Pinpoint the cell where the given text exists, returning its (x, y) midpoint coordinate. 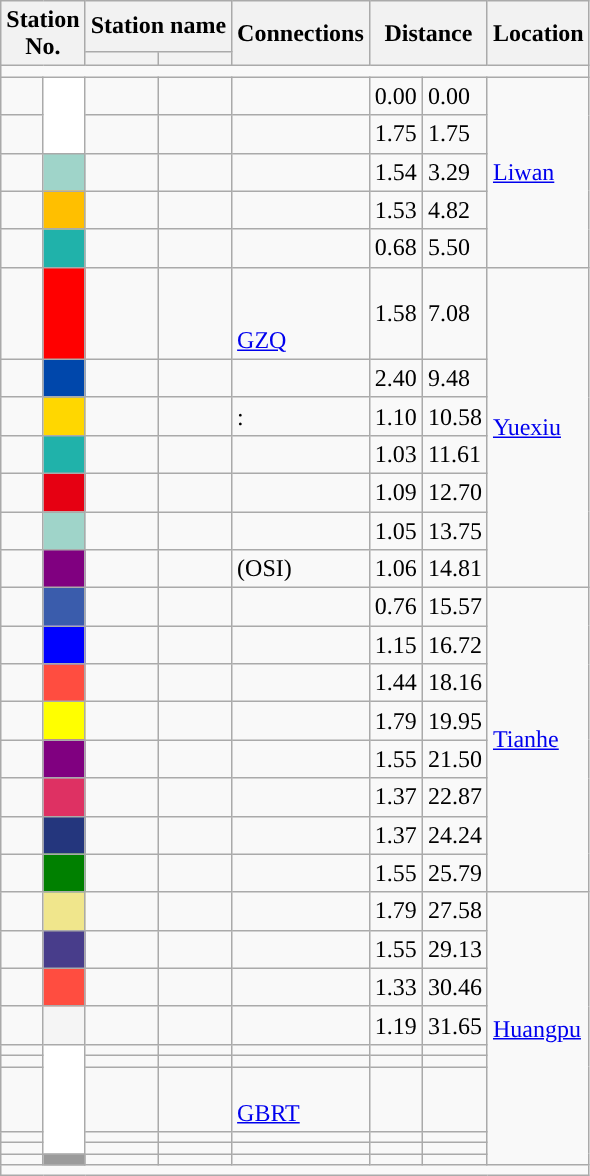
Liwan (538, 172)
(OSI) (301, 569)
GZQ (301, 313)
18.16 (454, 683)
27.58 (454, 911)
Station name (158, 26)
10.58 (454, 416)
7.08 (454, 313)
0.68 (396, 248)
1.10 (396, 416)
21.50 (454, 759)
Location (538, 34)
GBRT (301, 1098)
Tianhe (538, 740)
1.58 (396, 313)
15.57 (454, 607)
3.29 (454, 172)
1.05 (396, 531)
1.06 (396, 569)
Yuexiu (538, 427)
14.81 (454, 569)
5.50 (454, 248)
1.15 (396, 645)
22.87 (454, 797)
2.40 (396, 378)
11.61 (454, 454)
1.53 (396, 210)
31.65 (454, 1025)
19.95 (454, 721)
1.44 (396, 683)
1.19 (396, 1025)
1.03 (396, 454)
24.24 (454, 835)
Connections (301, 34)
Distance (428, 34)
1.54 (396, 172)
1.09 (396, 492)
9.48 (454, 378)
0.76 (396, 607)
4.82 (454, 210)
12.70 (454, 492)
Huangpu (538, 1028)
29.13 (454, 949)
13.75 (454, 531)
25.79 (454, 873)
StationNo. (43, 34)
: (301, 416)
1.33 (396, 987)
30.46 (454, 987)
16.72 (454, 645)
